Identify which cell holds the provided text, then report its (X, Y) central coordinate. 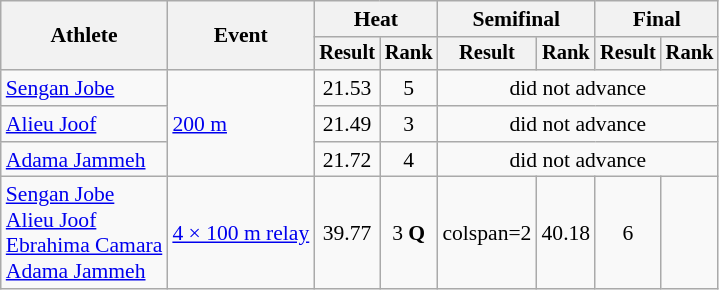
3 Q (409, 233)
Semifinal (516, 19)
4 × 100 m relay (240, 233)
Sengan Jobe (84, 88)
3 (409, 124)
Final (656, 19)
Event (240, 36)
21.53 (347, 88)
Alieu Joof (84, 124)
6 (628, 233)
40.18 (566, 233)
Sengan JobeAlieu JoofEbrahima CamaraAdama Jammeh (84, 233)
Adama Jammeh (84, 160)
21.49 (347, 124)
Athlete (84, 36)
39.77 (347, 233)
200 m (240, 124)
colspan=2 (486, 233)
4 (409, 160)
5 (409, 88)
21.72 (347, 160)
Heat (376, 19)
